Search for the cell housing the specified text and yield its (X, Y) center coordinate. 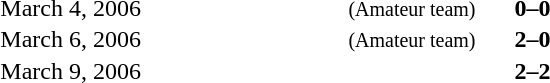
(Amateur team) (310, 39)
